Determine the [X, Y] coordinate at the center of the cell enclosing the given text.  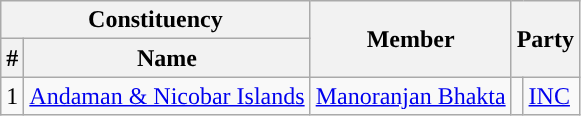
Party [545, 39]
Andaman & Nicobar Islands [167, 96]
# [12, 58]
INC [551, 96]
Manoranjan Bhakta [410, 96]
Member [410, 39]
Constituency [156, 20]
Name [167, 58]
1 [12, 96]
